Find where the given text appears and provide that cell's center as [X, Y] coordinate. 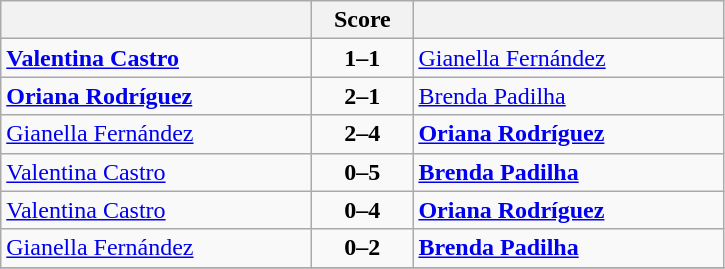
2–4 [362, 134]
0–5 [362, 172]
Score [362, 20]
0–2 [362, 248]
2–1 [362, 96]
0–4 [362, 210]
1–1 [362, 58]
